For the text-containing cell, return its midpoint in [X, Y] coordinate format. 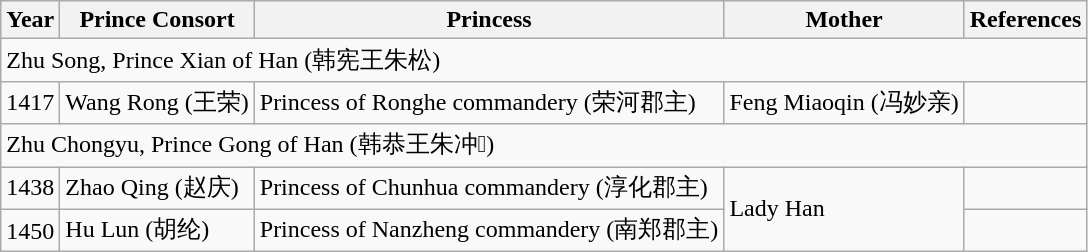
Wang Rong (王荣) [157, 102]
Princess [489, 20]
Princess of Ronghe commandery (荣河郡主) [489, 102]
Princess of Chunhua commandery (淳化郡主) [489, 188]
Zhu Chongyu, Prince Gong of Han (韩恭王朱冲𤊨) [544, 146]
1450 [30, 230]
1417 [30, 102]
Mother [844, 20]
References [1026, 20]
Feng Miaoqin (冯妙亲) [844, 102]
Year [30, 20]
Zhao Qing (赵庆) [157, 188]
1438 [30, 188]
Prince Consort [157, 20]
Princess of Nanzheng commandery (南郑郡主) [489, 230]
Zhu Song, Prince Xian of Han (韩宪王朱松) [544, 60]
Lady Han [844, 208]
Hu Lun (胡纶) [157, 230]
